Search for the cell housing the specified text and yield its (X, Y) center coordinate. 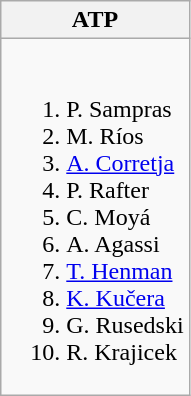
ATP (95, 20)
P. Sampras M. Ríos A. Corretja P. Rafter C. Moyá A. Agassi T. Henman K. Kučera G. Rusedski R. Krajicek (95, 217)
